Provide the (X, Y) coordinate of the cell's center where the given text is located.  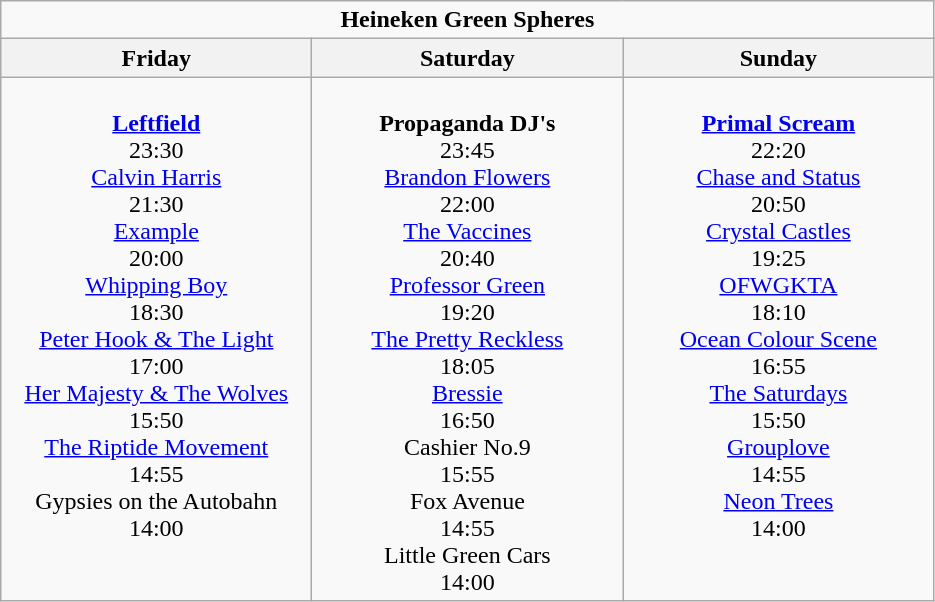
Friday (156, 58)
Heineken Green Spheres (468, 20)
Sunday (778, 58)
Saturday (468, 58)
